Provide the [X, Y] coordinate of the cell's center where the given text is located.  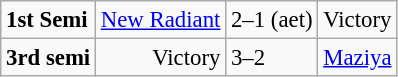
New Radiant [161, 20]
3rd semi [48, 58]
1st Semi [48, 20]
Maziya [358, 58]
3–2 [272, 58]
2–1 (aet) [272, 20]
